Locate the cell with the specified text and output its (x, y) center coordinate. 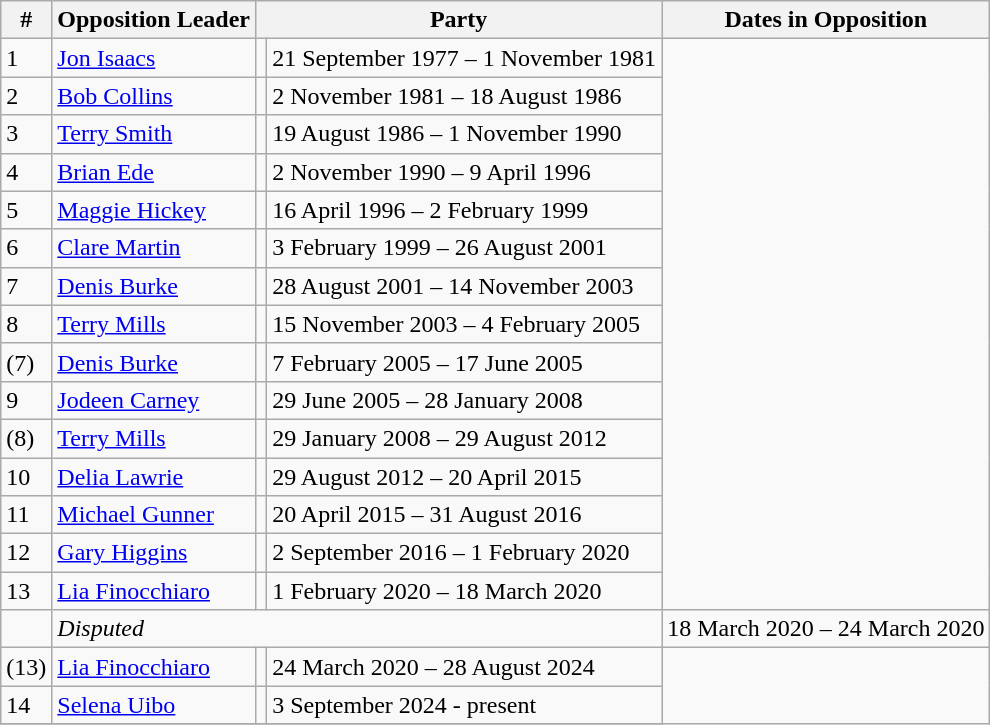
Terry Smith (154, 134)
16 April 1996 – 2 February 1999 (464, 210)
Opposition Leader (154, 20)
2 November 1990 – 9 April 1996 (464, 172)
3 (26, 134)
Jon Isaacs (154, 58)
14 (26, 705)
29 August 2012 – 20 April 2015 (464, 477)
28 August 2001 – 14 November 2003 (464, 286)
# (26, 20)
6 (26, 248)
5 (26, 210)
Delia Lawrie (154, 477)
20 April 2015 – 31 August 2016 (464, 515)
11 (26, 515)
7 (26, 286)
Party (459, 20)
Brian Ede (154, 172)
Bob Collins (154, 96)
1 February 2020 – 18 March 2020 (464, 591)
(8) (26, 438)
8 (26, 324)
19 August 1986 – 1 November 1990 (464, 134)
13 (26, 591)
18 March 2020 – 24 March 2020 (826, 629)
Michael Gunner (154, 515)
(7) (26, 362)
24 March 2020 – 28 August 2024 (464, 667)
Dates in Opposition (826, 20)
15 November 2003 – 4 February 2005 (464, 324)
4 (26, 172)
(13) (26, 667)
12 (26, 553)
29 January 2008 – 29 August 2012 (464, 438)
3 February 1999 – 26 August 2001 (464, 248)
Jodeen Carney (154, 400)
2 November 1981 – 18 August 1986 (464, 96)
Maggie Hickey (154, 210)
Clare Martin (154, 248)
29 June 2005 – 28 January 2008 (464, 400)
7 February 2005 – 17 June 2005 (464, 362)
2 September 2016 – 1 February 2020 (464, 553)
9 (26, 400)
21 September 1977 – 1 November 1981 (464, 58)
2 (26, 96)
Disputed (357, 629)
3 September 2024 - present (464, 705)
Selena Uibo (154, 705)
1 (26, 58)
10 (26, 477)
Gary Higgins (154, 553)
